Capture the cell that displays the provided text and extract its [x, y] central coordinate. 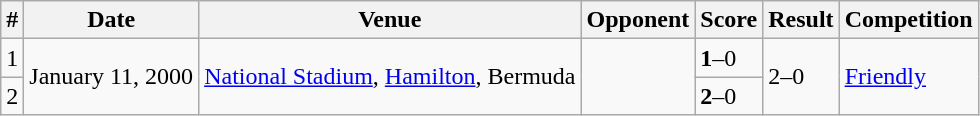
National Stadium, Hamilton, Bermuda [390, 77]
January 11, 2000 [112, 77]
Venue [390, 20]
Opponent [638, 20]
Date [112, 20]
1 [12, 58]
# [12, 20]
2 [12, 96]
Score [729, 20]
Competition [908, 20]
Result [801, 20]
1–0 [729, 58]
Friendly [908, 77]
